Return [X, Y] of the center of cell containing provided text 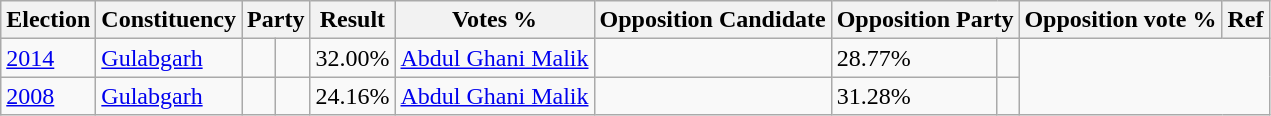
Result [352, 20]
Party [276, 20]
2008 [48, 96]
Ref [1246, 20]
24.16% [352, 96]
Opposition Party [925, 20]
Election [48, 20]
32.00% [352, 58]
Votes % [494, 20]
28.77% [914, 58]
31.28% [914, 96]
2014 [48, 58]
Opposition vote % [1120, 20]
Opposition Candidate [712, 20]
Constituency [169, 20]
